Pinpoint the cell where the given text exists, returning its [X, Y] midpoint coordinate. 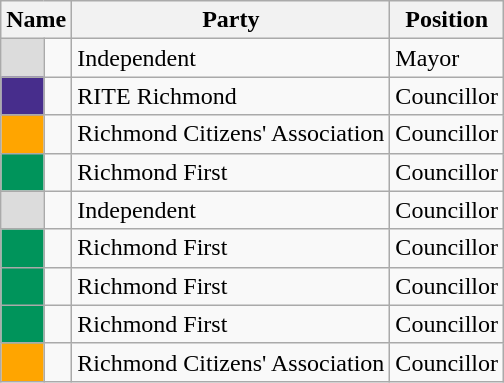
Position [447, 20]
RITE Richmond [231, 96]
Mayor [447, 58]
Party [231, 20]
Name [36, 20]
